Determine the (X, Y) coordinate at the center of the cell enclosing the given text.  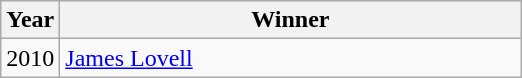
James Lovell (290, 58)
Winner (290, 20)
Year (30, 20)
2010 (30, 58)
